Find where the given text appears and provide that cell's center as [X, Y] coordinate. 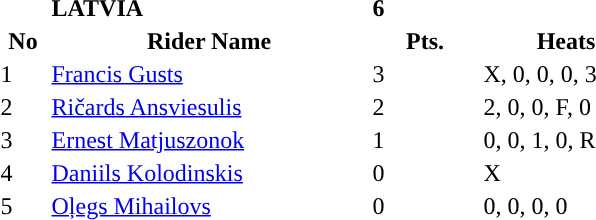
Daniils Kolodinskis [209, 173]
0 [425, 173]
Pts. [425, 41]
2 [425, 107]
Francis Gusts [209, 74]
Rider Name [209, 41]
3 [425, 74]
Ernest Matjuszonok [209, 140]
1 [425, 140]
Ričards Ansviesulis [209, 107]
